Find where the given text appears and provide that cell's center as [X, Y] coordinate. 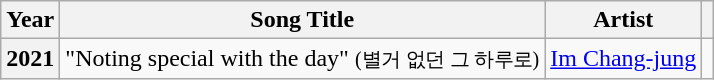
Year [30, 20]
Artist [624, 20]
Im Chang-jung [624, 59]
"Noting special with the day" (별거 없던 그 하루로) [302, 59]
Song Title [302, 20]
2021 [30, 59]
